Capture the cell that displays the provided text and extract its (X, Y) central coordinate. 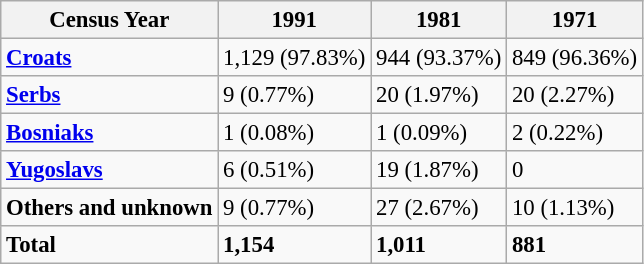
Bosniaks (110, 133)
Census Year (110, 20)
1981 (439, 20)
Total (110, 245)
944 (93.37%) (439, 58)
0 (575, 170)
1 (0.09%) (439, 133)
1,154 (294, 245)
849 (96.36%) (575, 58)
881 (575, 245)
1,011 (439, 245)
20 (1.97%) (439, 95)
Yugoslavs (110, 170)
20 (2.27%) (575, 95)
1991 (294, 20)
Croats (110, 58)
10 (1.13%) (575, 208)
6 (0.51%) (294, 170)
Serbs (110, 95)
Others and unknown (110, 208)
1 (0.08%) (294, 133)
27 (2.67%) (439, 208)
1971 (575, 20)
2 (0.22%) (575, 133)
1,129 (97.83%) (294, 58)
19 (1.87%) (439, 170)
